Determine the [x, y] coordinate at the center of the cell enclosing the given text.  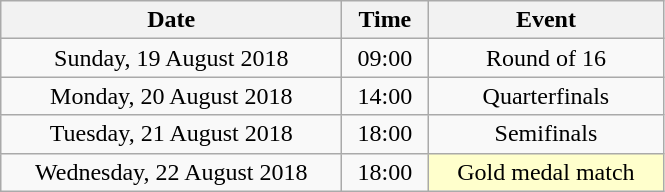
Semifinals [546, 134]
Gold medal match [546, 172]
Date [172, 20]
Event [546, 20]
14:00 [385, 96]
09:00 [385, 58]
Round of 16 [546, 58]
Monday, 20 August 2018 [172, 96]
Tuesday, 21 August 2018 [172, 134]
Sunday, 19 August 2018 [172, 58]
Quarterfinals [546, 96]
Wednesday, 22 August 2018 [172, 172]
Time [385, 20]
